Return [X, Y] of the center of cell containing provided text 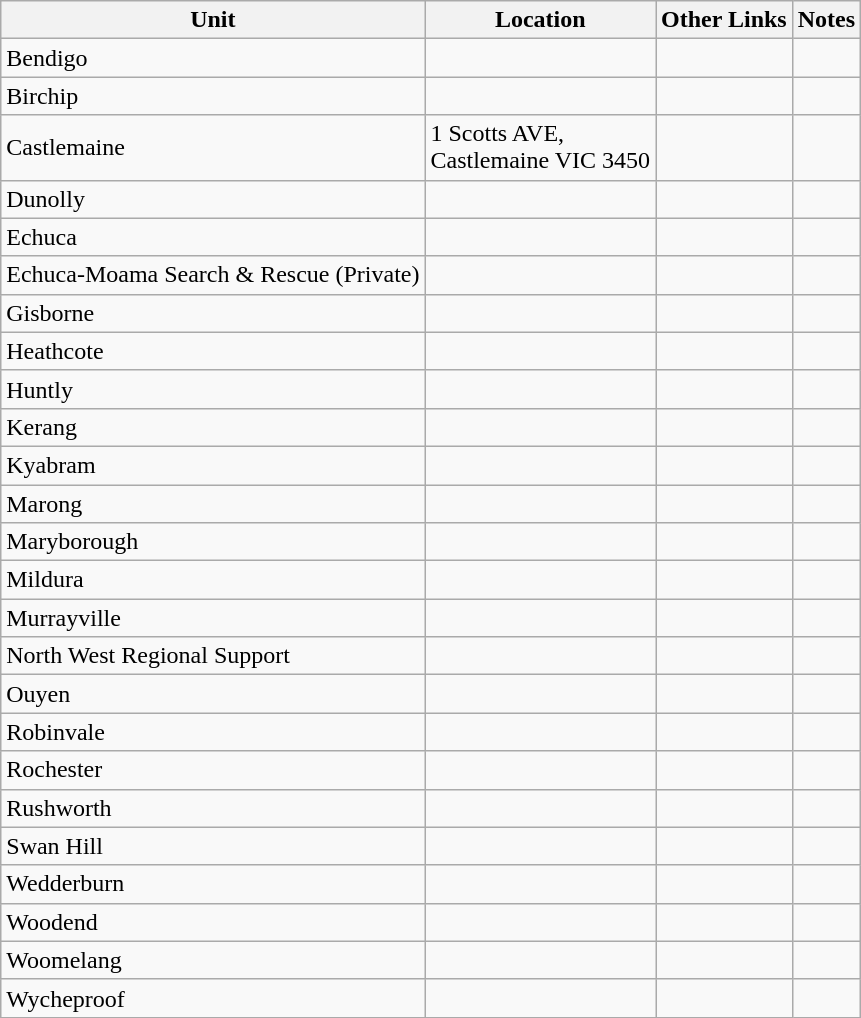
Gisborne [213, 313]
Rochester [213, 770]
Echuca-Moama Search & Rescue (Private) [213, 275]
North West Regional Support [213, 656]
Marong [213, 503]
Castlemaine [213, 148]
Bendigo [213, 58]
Robinvale [213, 732]
Woomelang [213, 960]
Other Links [724, 20]
Wycheproof [213, 998]
Rushworth [213, 808]
Wedderburn [213, 884]
Ouyen [213, 694]
Maryborough [213, 542]
Murrayville [213, 618]
Kyabram [213, 465]
Huntly [213, 389]
1 Scotts AVE,Castlemaine VIC 3450 [540, 148]
Notes [826, 20]
Swan Hill [213, 846]
Heathcote [213, 351]
Woodend [213, 922]
Mildura [213, 580]
Dunolly [213, 199]
Kerang [213, 427]
Unit [213, 20]
Echuca [213, 237]
Birchip [213, 96]
Location [540, 20]
